Return [x, y] of the center of cell containing provided text 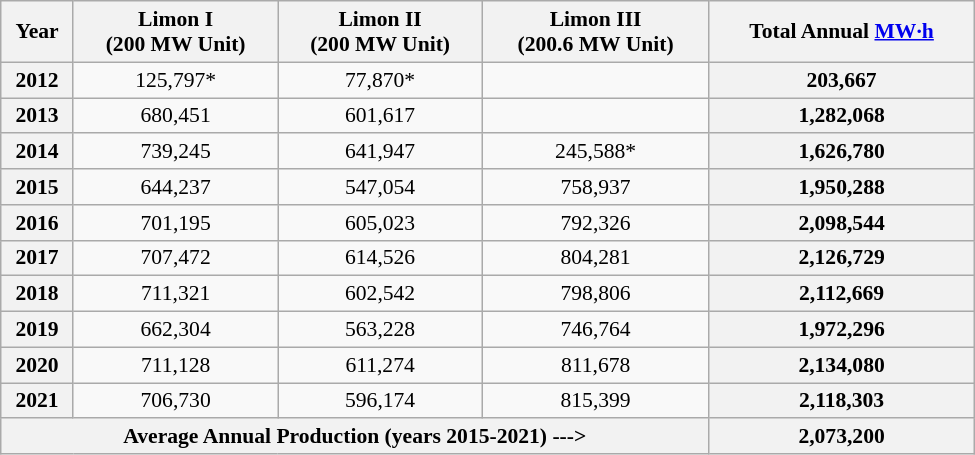
2,126,729 [842, 258]
644,237 [175, 187]
680,451 [175, 116]
641,947 [380, 152]
Year [38, 32]
Total Annual MW·h [842, 32]
Limon III(200.6 MW Unit) [596, 32]
792,326 [596, 223]
2016 [38, 223]
706,730 [175, 401]
798,806 [596, 294]
711,321 [175, 294]
245,588* [596, 152]
602,542 [380, 294]
614,526 [380, 258]
611,274 [380, 365]
1,282,068 [842, 116]
2,098,544 [842, 223]
1,972,296 [842, 330]
2018 [38, 294]
601,617 [380, 116]
596,174 [380, 401]
2020 [38, 365]
707,472 [175, 258]
Limon II(200 MW Unit) [380, 32]
203,667 [842, 80]
746,764 [596, 330]
2015 [38, 187]
701,195 [175, 223]
2019 [38, 330]
2013 [38, 116]
2021 [38, 401]
2014 [38, 152]
2,112,669 [842, 294]
563,228 [380, 330]
2,073,200 [842, 437]
Limon I(200 MW Unit) [175, 32]
605,023 [380, 223]
815,399 [596, 401]
2017 [38, 258]
2,118,303 [842, 401]
758,937 [596, 187]
77,870* [380, 80]
547,054 [380, 187]
Average Annual Production (years 2015-2021) ---> [355, 437]
804,281 [596, 258]
711,128 [175, 365]
2,134,080 [842, 365]
1,626,780 [842, 152]
125,797* [175, 80]
2012 [38, 80]
739,245 [175, 152]
811,678 [596, 365]
662,304 [175, 330]
1,950,288 [842, 187]
